Determine the (x, y) coordinate at the center of the cell enclosing the given text.  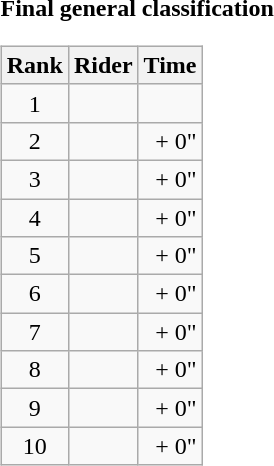
8 (34, 370)
9 (34, 408)
1 (34, 103)
Time (170, 65)
3 (34, 179)
Rider (103, 65)
7 (34, 332)
6 (34, 294)
5 (34, 256)
2 (34, 141)
Rank (34, 65)
10 (34, 446)
4 (34, 217)
